Find where the given text appears and provide that cell's center as (X, Y) coordinate. 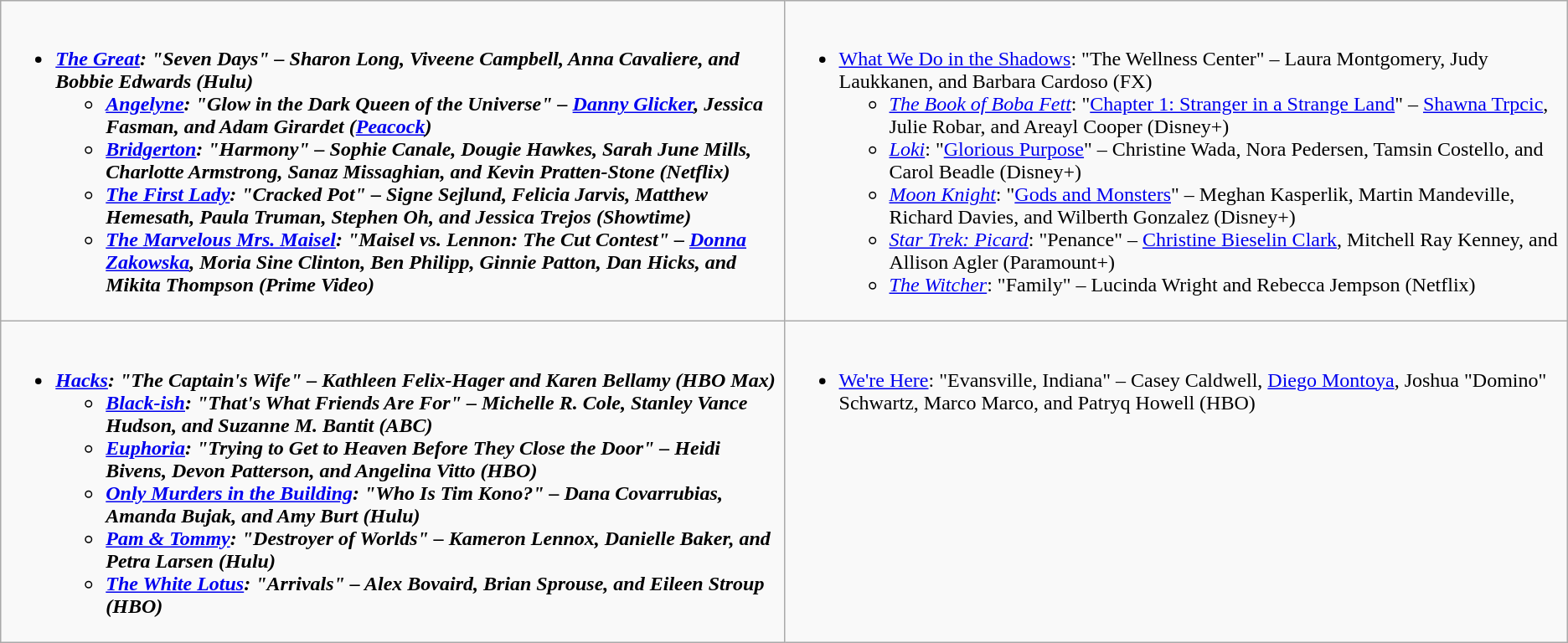
We're Here: "Evansville, Indiana" – Casey Caldwell, Diego Montoya, Joshua "Domino" Schwartz, Marco Marco, and Patryq Howell (HBO) (1176, 482)
